Locate the cell with the specified text and output its (X, Y) center coordinate. 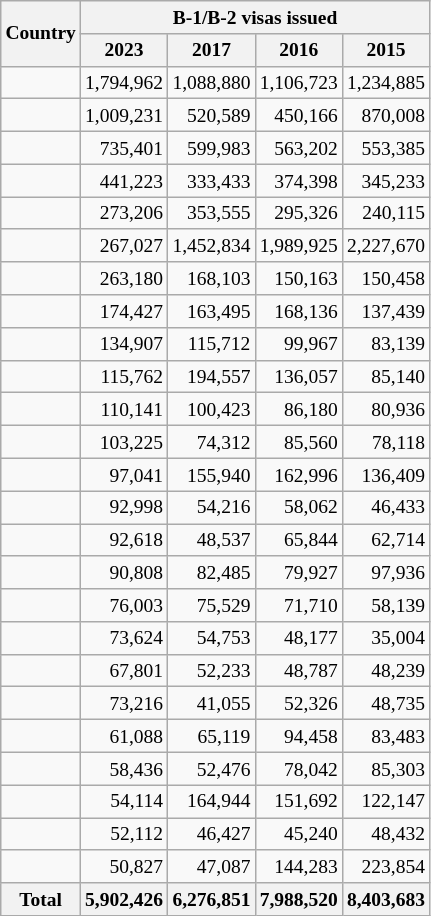
1,088,880 (212, 82)
54,216 (212, 508)
2015 (386, 50)
1,234,885 (386, 82)
164,944 (212, 802)
B-1/B-2 visas issued (254, 18)
52,326 (298, 704)
73,624 (124, 638)
353,555 (212, 214)
50,827 (124, 866)
83,483 (386, 736)
150,163 (298, 278)
295,326 (298, 214)
48,432 (386, 834)
48,537 (212, 540)
110,141 (124, 410)
62,714 (386, 540)
80,936 (386, 410)
97,936 (386, 572)
54,753 (212, 638)
78,042 (298, 768)
41,055 (212, 704)
Total (41, 900)
48,787 (298, 670)
553,385 (386, 148)
1,106,723 (298, 82)
267,027 (124, 246)
85,140 (386, 376)
563,202 (298, 148)
75,529 (212, 606)
92,618 (124, 540)
115,762 (124, 376)
1,009,231 (124, 116)
76,003 (124, 606)
99,967 (298, 344)
48,177 (298, 638)
46,433 (386, 508)
5,902,426 (124, 900)
136,057 (298, 376)
52,233 (212, 670)
54,114 (124, 802)
599,983 (212, 148)
35,004 (386, 638)
1,452,834 (212, 246)
97,041 (124, 474)
122,147 (386, 802)
85,560 (298, 442)
48,735 (386, 704)
263,180 (124, 278)
Country (41, 34)
151,692 (298, 802)
74,312 (212, 442)
240,115 (386, 214)
58,436 (124, 768)
2,227,670 (386, 246)
90,808 (124, 572)
333,433 (212, 180)
71,710 (298, 606)
46,427 (212, 834)
345,233 (386, 180)
52,476 (212, 768)
58,139 (386, 606)
870,008 (386, 116)
100,423 (212, 410)
7,988,520 (298, 900)
441,223 (124, 180)
85,303 (386, 768)
136,409 (386, 474)
2017 (212, 50)
82,485 (212, 572)
144,283 (298, 866)
155,940 (212, 474)
2016 (298, 50)
103,225 (124, 442)
273,206 (124, 214)
174,427 (124, 312)
73,216 (124, 704)
162,996 (298, 474)
67,801 (124, 670)
137,439 (386, 312)
520,589 (212, 116)
168,103 (212, 278)
79,927 (298, 572)
194,557 (212, 376)
94,458 (298, 736)
134,907 (124, 344)
1,989,925 (298, 246)
223,854 (386, 866)
115,712 (212, 344)
92,998 (124, 508)
6,276,851 (212, 900)
48,239 (386, 670)
2023 (124, 50)
735,401 (124, 148)
45,240 (298, 834)
8,403,683 (386, 900)
47,087 (212, 866)
61,088 (124, 736)
150,458 (386, 278)
83,139 (386, 344)
168,136 (298, 312)
1,794,962 (124, 82)
374,398 (298, 180)
78,118 (386, 442)
163,495 (212, 312)
65,844 (298, 540)
86,180 (298, 410)
65,119 (212, 736)
450,166 (298, 116)
58,062 (298, 508)
52,112 (124, 834)
